Determine the [X, Y] coordinate at the center of the cell enclosing the given text.  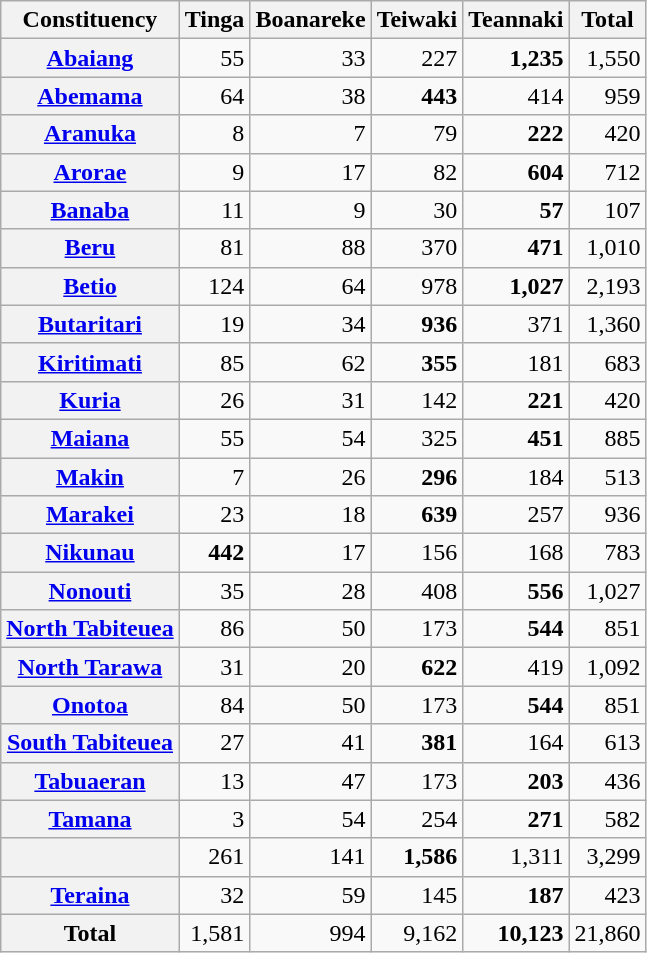
9,162 [417, 933]
959 [608, 96]
Makin [90, 477]
203 [516, 781]
84 [214, 705]
27 [214, 743]
227 [417, 58]
Teiwaki [417, 20]
59 [310, 895]
35 [214, 591]
436 [608, 781]
604 [516, 172]
325 [417, 438]
168 [516, 553]
Tabuaeran [90, 781]
442 [214, 553]
Tamana [90, 819]
885 [608, 438]
3,299 [608, 857]
423 [608, 895]
23 [214, 515]
62 [310, 362]
Beru [90, 248]
Abemama [90, 96]
181 [516, 362]
38 [310, 96]
355 [417, 362]
142 [417, 400]
414 [516, 96]
30 [417, 210]
622 [417, 667]
296 [417, 477]
1,010 [608, 248]
783 [608, 553]
Marakei [90, 515]
107 [608, 210]
613 [608, 743]
Nikunau [90, 553]
20 [310, 667]
Kuria [90, 400]
82 [417, 172]
994 [310, 933]
81 [214, 248]
Betio [90, 286]
408 [417, 591]
556 [516, 591]
1,586 [417, 857]
2,193 [608, 286]
10,123 [516, 933]
451 [516, 438]
1,581 [214, 933]
1,235 [516, 58]
271 [516, 819]
13 [214, 781]
79 [417, 134]
Tinga [214, 20]
South Tabiteuea [90, 743]
21,860 [608, 933]
86 [214, 629]
Nonouti [90, 591]
141 [310, 857]
North Tarawa [90, 667]
3 [214, 819]
1,311 [516, 857]
443 [417, 96]
124 [214, 286]
Boanareke [310, 20]
Onotoa [90, 705]
257 [516, 515]
Maiana [90, 438]
Kiritimati [90, 362]
Teraina [90, 895]
261 [214, 857]
8 [214, 134]
11 [214, 210]
164 [516, 743]
88 [310, 248]
513 [608, 477]
254 [417, 819]
222 [516, 134]
Arorae [90, 172]
221 [516, 400]
370 [417, 248]
Teannaki [516, 20]
381 [417, 743]
Aranuka [90, 134]
639 [417, 515]
419 [516, 667]
1,092 [608, 667]
Constituency [90, 20]
18 [310, 515]
32 [214, 895]
371 [516, 324]
1,360 [608, 324]
34 [310, 324]
1,550 [608, 58]
187 [516, 895]
145 [417, 895]
683 [608, 362]
28 [310, 591]
471 [516, 248]
184 [516, 477]
North Tabiteuea [90, 629]
582 [608, 819]
33 [310, 58]
712 [608, 172]
47 [310, 781]
Abaiang [90, 58]
85 [214, 362]
978 [417, 286]
Butaritari [90, 324]
41 [310, 743]
156 [417, 553]
57 [516, 210]
19 [214, 324]
Banaba [90, 210]
